Locate the cell with the specified text and output its (x, y) center coordinate. 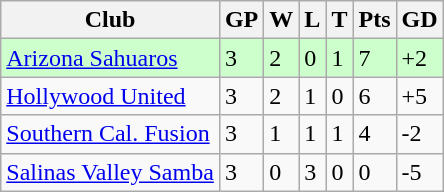
T (340, 20)
+2 (420, 58)
GP (241, 20)
Hollywood United (110, 96)
GD (420, 20)
Club (110, 20)
4 (374, 134)
Salinas Valley Samba (110, 172)
Southern Cal. Fusion (110, 134)
Pts (374, 20)
7 (374, 58)
-2 (420, 134)
6 (374, 96)
Arizona Sahuaros (110, 58)
W (282, 20)
-5 (420, 172)
+5 (420, 96)
L (312, 20)
